Locate the cell with the specified text and output its [X, Y] center coordinate. 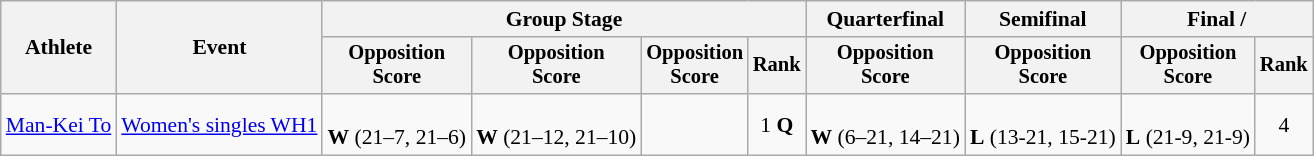
W (21–7, 21–6) [396, 124]
Quarterfinal [886, 19]
Women's singles WH1 [219, 124]
Semifinal [1043, 19]
L (21-9, 21-9) [1188, 124]
Event [219, 48]
1 Q [777, 124]
W (6–21, 14–21) [886, 124]
Man-Kei To [59, 124]
Athlete [59, 48]
4 [1284, 124]
Group Stage [564, 19]
L (13-21, 15-21) [1043, 124]
W (21–12, 21–10) [556, 124]
Final / [1217, 19]
